Identify which cell holds the provided text, then report its (x, y) central coordinate. 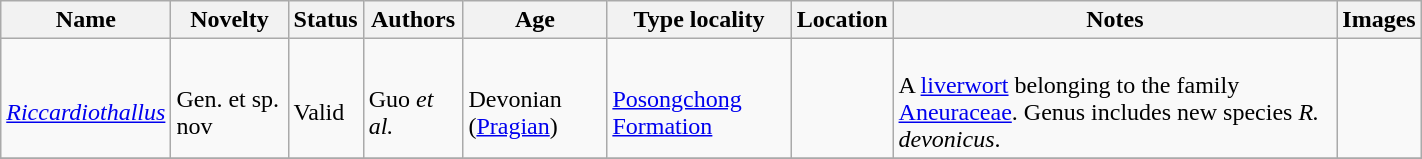
Authors (413, 20)
Novelty (230, 20)
Notes (1115, 20)
A liverwort belonging to the family Aneuraceae. Genus includes new species R. devonicus. (1115, 98)
Location (842, 20)
Devonian (Pragian) (535, 98)
Gen. et sp. nov (230, 98)
Valid (326, 98)
Age (535, 20)
Type locality (699, 20)
Status (326, 20)
Guo et al. (413, 98)
Images (1379, 20)
Name (86, 20)
Posongchong Formation (699, 98)
Riccardiothallus (86, 98)
